Return (x, y) of the center of cell containing provided text 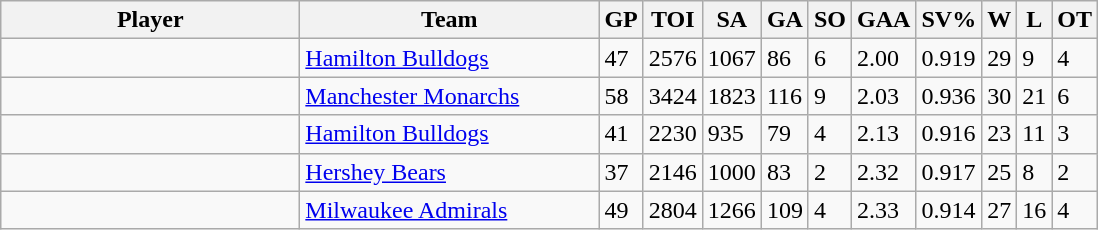
1000 (732, 172)
2230 (672, 134)
109 (784, 210)
41 (621, 134)
SO (830, 20)
58 (621, 96)
2146 (672, 172)
2.32 (884, 172)
37 (621, 172)
GA (784, 20)
23 (1000, 134)
83 (784, 172)
SA (732, 20)
116 (784, 96)
27 (1000, 210)
0.914 (949, 210)
47 (621, 58)
TOI (672, 20)
30 (1000, 96)
935 (732, 134)
Milwaukee Admirals (450, 210)
3 (1075, 134)
0.919 (949, 58)
SV% (949, 20)
0.917 (949, 172)
21 (1034, 96)
8 (1034, 172)
29 (1000, 58)
W (1000, 20)
25 (1000, 172)
11 (1034, 134)
L (1034, 20)
1823 (732, 96)
1266 (732, 210)
2.33 (884, 210)
79 (784, 134)
2.13 (884, 134)
2.03 (884, 96)
3424 (672, 96)
16 (1034, 210)
49 (621, 210)
Manchester Monarchs (450, 96)
2804 (672, 210)
2.00 (884, 58)
1067 (732, 58)
GAA (884, 20)
Player (150, 20)
Hershey Bears (450, 172)
GP (621, 20)
0.916 (949, 134)
0.936 (949, 96)
86 (784, 58)
OT (1075, 20)
Team (450, 20)
2576 (672, 58)
